Return the [X, Y] coordinate for the center point of the cell that contains the specified text.  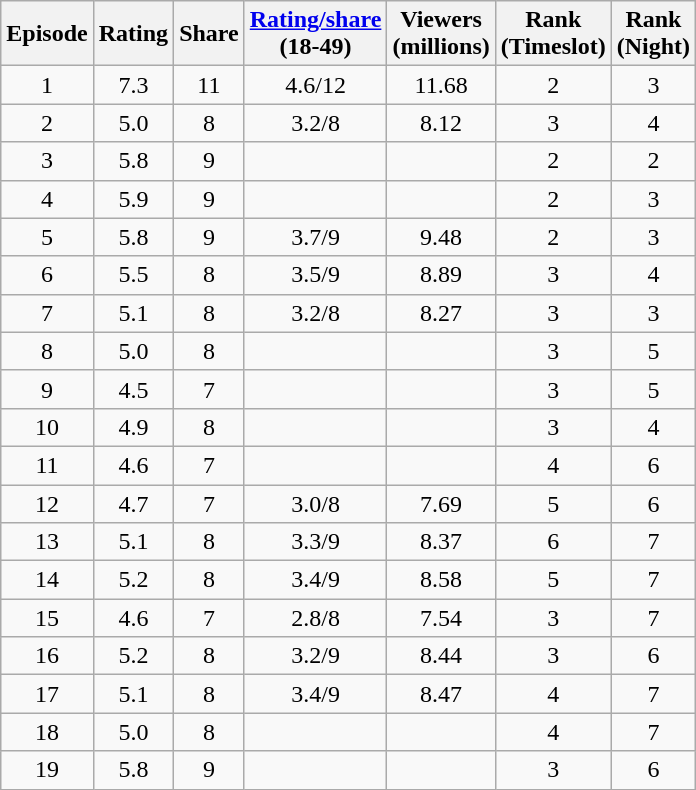
8.44 [441, 656]
Rank(Timeslot) [553, 34]
3.0/8 [316, 503]
7.69 [441, 503]
7.54 [441, 618]
Rating/share(18-49) [316, 34]
8.89 [441, 275]
8.27 [441, 313]
8.12 [441, 123]
17 [47, 694]
Rating [133, 34]
3.2/9 [316, 656]
1 [47, 85]
12 [47, 503]
4.9 [133, 427]
9.48 [441, 237]
4.7 [133, 503]
13 [47, 542]
5.9 [133, 199]
18 [47, 732]
15 [47, 618]
7.3 [133, 85]
4.6/12 [316, 85]
Viewers(millions) [441, 34]
3.5/9 [316, 275]
16 [47, 656]
4.5 [133, 389]
8.37 [441, 542]
2.8/8 [316, 618]
Rank(Night) [653, 34]
Episode [47, 34]
8.47 [441, 694]
3.3/9 [316, 542]
8.58 [441, 580]
5.5 [133, 275]
10 [47, 427]
11.68 [441, 85]
3.7/9 [316, 237]
19 [47, 770]
Share [210, 34]
14 [47, 580]
